Capture the cell that displays the provided text and extract its [x, y] central coordinate. 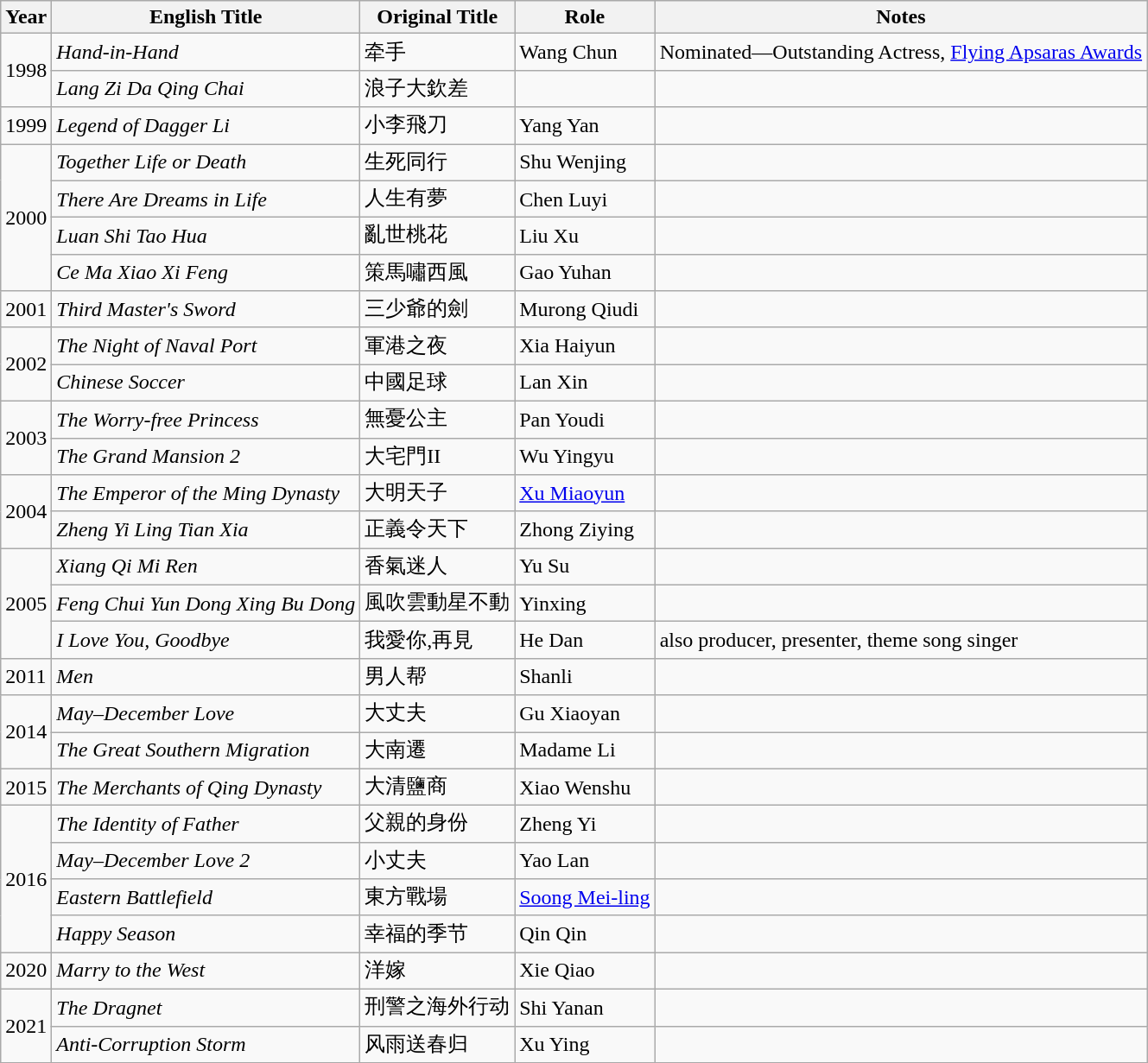
Gao Yuhan [585, 273]
中國足球 [437, 383]
生死同行 [437, 162]
Notes [900, 17]
幸福的季节 [437, 934]
香氣迷人 [437, 566]
牵手 [437, 52]
Gu Xiaoyan [585, 713]
Xia Haiyun [585, 345]
The Great Southern Migration [206, 751]
2005 [26, 604]
The Identity of Father [206, 824]
軍港之夜 [437, 345]
Wang Chun [585, 52]
2001 [26, 309]
父親的身份 [437, 824]
Yao Lan [585, 860]
Luan Shi Tao Hua [206, 237]
大丈夫 [437, 713]
Happy Season [206, 934]
also producer, presenter, theme song singer [900, 641]
Murong Qiudi [585, 309]
Shanli [585, 677]
Chen Luyi [585, 199]
2015 [26, 788]
English Title [206, 17]
人生有夢 [437, 199]
Shi Yanan [585, 1007]
Legend of Dagger Li [206, 126]
Xu Ying [585, 1045]
The Worry-free Princess [206, 420]
Xiang Qi Mi Ren [206, 566]
Madame Li [585, 751]
Xie Qiao [585, 971]
2021 [26, 1026]
Yinxing [585, 603]
2014 [26, 732]
Yang Yan [585, 126]
Lan Xin [585, 383]
大宅門II [437, 456]
Xiao Wenshu [585, 788]
正義令天下 [437, 530]
Third Master's Sword [206, 309]
2004 [26, 511]
May–December Love [206, 713]
小李飛刀 [437, 126]
2020 [26, 971]
刑警之海外行动 [437, 1007]
Liu Xu [585, 237]
無憂公主 [437, 420]
亂世桃花 [437, 237]
Qin Qin [585, 934]
Zheng Yi Ling Tian Xia [206, 530]
浪子大欽差 [437, 88]
男人帮 [437, 677]
Yu Su [585, 566]
Feng Chui Yun Dong Xing Bu Dong [206, 603]
小丈夫 [437, 860]
The Merchants of Qing Dynasty [206, 788]
2011 [26, 677]
The Night of Naval Port [206, 345]
1998 [26, 71]
風吹雲動星不動 [437, 603]
Shu Wenjing [585, 162]
Chinese Soccer [206, 383]
Men [206, 677]
2000 [26, 217]
Pan Youdi [585, 420]
Original Title [437, 17]
東方戰場 [437, 898]
Soong Mei-ling [585, 898]
Nominated—Outstanding Actress, Flying Apsaras Awards [900, 52]
I Love You, Goodbye [206, 641]
Hand-in-Hand [206, 52]
Anti-Corruption Storm [206, 1045]
Role [585, 17]
He Dan [585, 641]
大明天子 [437, 494]
大南遷 [437, 751]
The Grand Mansion 2 [206, 456]
三少爺的劍 [437, 309]
Zhong Ziying [585, 530]
洋嫁 [437, 971]
1999 [26, 126]
May–December Love 2 [206, 860]
Wu Yingyu [585, 456]
Marry to the West [206, 971]
There Are Dreams in Life [206, 199]
Together Life or Death [206, 162]
Year [26, 17]
Lang Zi Da Qing Chai [206, 88]
Xu Miaoyun [585, 494]
我愛你,再見 [437, 641]
The Dragnet [206, 1007]
Ce Ma Xiao Xi Feng [206, 273]
策馬嘯西風 [437, 273]
Zheng Yi [585, 824]
2003 [26, 437]
2016 [26, 879]
Eastern Battlefield [206, 898]
风雨送春归 [437, 1045]
大清鹽商 [437, 788]
2002 [26, 364]
The Emperor of the Ming Dynasty [206, 494]
